Detect which cell encompasses the target text, then output its [x, y] center coordinate. 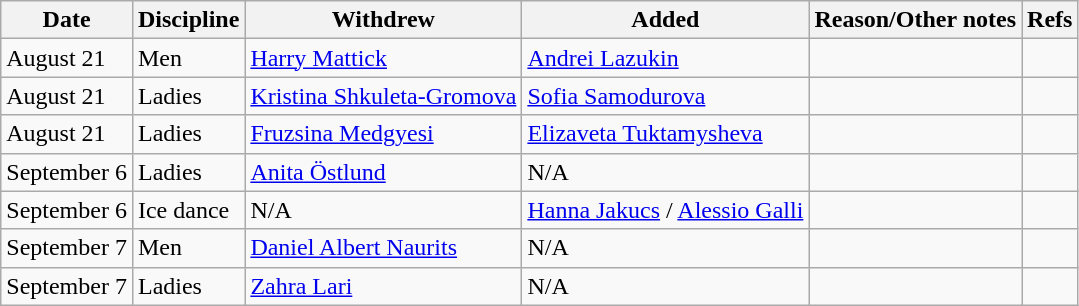
Elizaveta Tuktamysheva [666, 134]
Discipline [188, 20]
Anita Östlund [384, 172]
Withdrew [384, 20]
Zahra Lari [384, 286]
Ice dance [188, 210]
Reason/Other notes [916, 20]
Refs [1050, 20]
Added [666, 20]
Harry Mattick [384, 58]
Andrei Lazukin [666, 58]
Kristina Shkuleta-Gromova [384, 96]
Hanna Jakucs / Alessio Galli [666, 210]
Date [67, 20]
Fruzsina Medgyesi [384, 134]
Sofia Samodurova [666, 96]
Daniel Albert Naurits [384, 248]
